Find where the given text appears and provide that cell's center as (X, Y) coordinate. 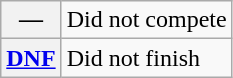
— (31, 20)
Did not compete (146, 20)
DNF (31, 58)
Did not finish (146, 58)
